For the text-containing cell, return its midpoint in (x, y) coordinate format. 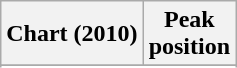
Chart (2010) (72, 34)
Peakposition (189, 34)
